Detect which cell encompasses the target text, then output its (x, y) center coordinate. 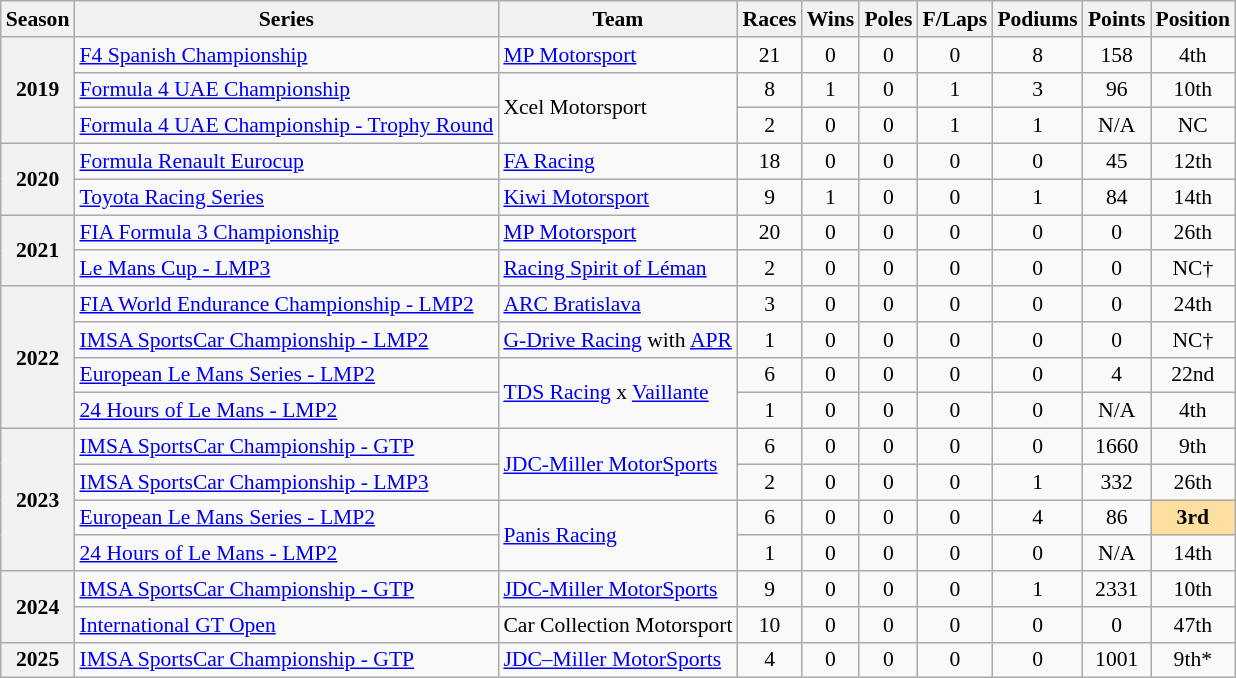
FA Racing (618, 162)
IMSA SportsCar Championship - LMP2 (286, 340)
Races (770, 19)
Podiums (1038, 19)
1660 (1117, 447)
2022 (38, 357)
20 (770, 233)
FIA World Endurance Championship - LMP2 (286, 304)
Formula Renault Eurocup (286, 162)
84 (1117, 197)
Points (1117, 19)
G-Drive Racing with APR (618, 340)
158 (1117, 55)
IMSA SportsCar Championship - LMP3 (286, 482)
2331 (1117, 589)
47th (1193, 625)
Panis Racing (618, 536)
2020 (38, 180)
International GT Open (286, 625)
ARC Bratislava (618, 304)
1001 (1117, 660)
22nd (1193, 375)
Series (286, 19)
21 (770, 55)
45 (1117, 162)
Racing Spirit of Léman (618, 269)
Season (38, 19)
F/Laps (954, 19)
Formula 4 UAE Championship - Trophy Round (286, 126)
2019 (38, 90)
Formula 4 UAE Championship (286, 90)
9th (1193, 447)
Xcel Motorsport (618, 108)
Toyota Racing Series (286, 197)
96 (1117, 90)
3rd (1193, 518)
Kiwi Motorsport (618, 197)
Wins (831, 19)
10 (770, 625)
Team (618, 19)
2023 (38, 500)
FIA Formula 3 Championship (286, 233)
9th* (1193, 660)
24th (1193, 304)
12th (1193, 162)
Poles (888, 19)
Le Mans Cup - LMP3 (286, 269)
2021 (38, 250)
2024 (38, 606)
18 (770, 162)
Position (1193, 19)
332 (1117, 482)
NC (1193, 126)
TDS Racing x Vaillante (618, 392)
JDC–Miller MotorSports (618, 660)
2025 (38, 660)
Car Collection Motorsport (618, 625)
86 (1117, 518)
F4 Spanish Championship (286, 55)
